Capture the cell that displays the provided text and extract its (X, Y) central coordinate. 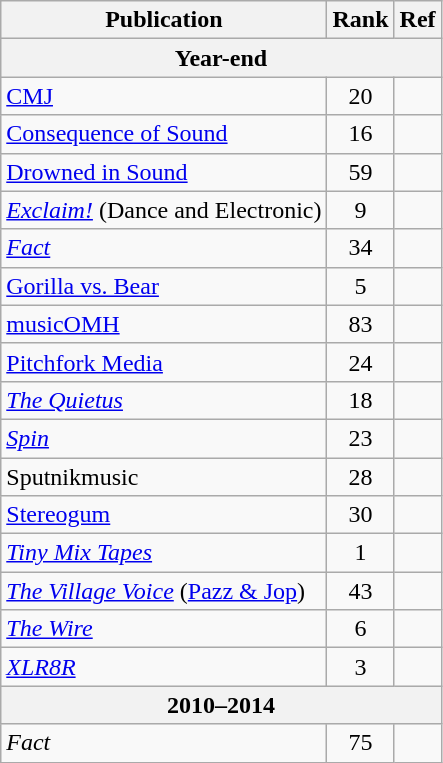
Drowned in Sound (164, 172)
28 (360, 477)
Pitchfork Media (164, 362)
23 (360, 438)
Spin (164, 438)
Rank (360, 20)
18 (360, 400)
34 (360, 248)
Tiny Mix Tapes (164, 553)
3 (360, 667)
9 (360, 210)
Sputnikmusic (164, 477)
59 (360, 172)
Year-end (221, 58)
5 (360, 286)
Exclaim! (Dance and Electronic) (164, 210)
Consequence of Sound (164, 134)
30 (360, 515)
16 (360, 134)
1 (360, 553)
2010–2014 (221, 705)
20 (360, 96)
24 (360, 362)
43 (360, 591)
83 (360, 324)
6 (360, 629)
CMJ (164, 96)
The Wire (164, 629)
musicOMH (164, 324)
Publication (164, 20)
The Quietus (164, 400)
75 (360, 743)
Stereogum (164, 515)
XLR8R (164, 667)
The Village Voice (Pazz & Jop) (164, 591)
Gorilla vs. Bear (164, 286)
Ref (418, 20)
